Return the [X, Y] coordinate for the center point of the cell that contains the specified text.  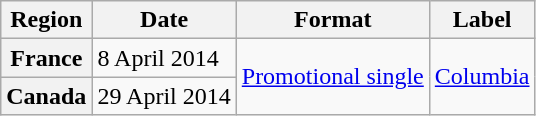
Date [164, 20]
Label [482, 20]
Canada [46, 96]
Region [46, 20]
29 April 2014 [164, 96]
8 April 2014 [164, 58]
Columbia [482, 77]
France [46, 58]
Format [332, 20]
Promotional single [332, 77]
